Detect which cell encompasses the target text, then output its (x, y) center coordinate. 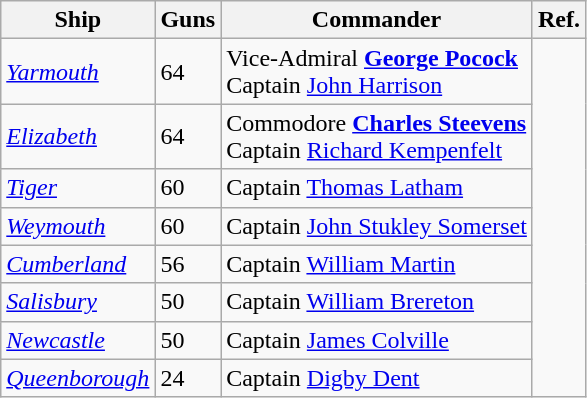
Captain James Colville (377, 340)
56 (188, 264)
Yarmouth (78, 72)
Captain John Stukley Somerset (377, 226)
24 (188, 378)
Salisbury (78, 302)
Elizabeth (78, 136)
Queenborough (78, 378)
Vice-Admiral George PocockCaptain John Harrison (377, 72)
Weymouth (78, 226)
Captain William Martin (377, 264)
Guns (188, 20)
Captain Digby Dent (377, 378)
Captain Thomas Latham (377, 188)
Commodore Charles SteevensCaptain Richard Kempenfelt (377, 136)
Commander (377, 20)
Ref. (558, 20)
Cumberland (78, 264)
Captain William Brereton (377, 302)
Ship (78, 20)
Newcastle (78, 340)
Tiger (78, 188)
